Return the (x, y) coordinate for the center point of the cell that contains the specified text.  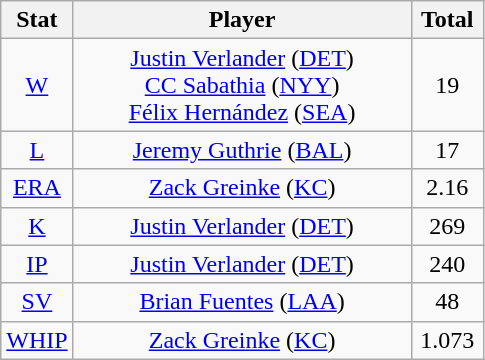
SV (37, 302)
ERA (37, 188)
W (37, 85)
48 (447, 302)
Brian Fuentes (LAA) (242, 302)
19 (447, 85)
240 (447, 264)
17 (447, 150)
Stat (37, 20)
L (37, 150)
Justin Verlander (DET)CC Sabathia (NYY)Félix Hernández (SEA) (242, 85)
Jeremy Guthrie (BAL) (242, 150)
Player (242, 20)
Total (447, 20)
K (37, 226)
2.16 (447, 188)
1.073 (447, 340)
IP (37, 264)
WHIP (37, 340)
269 (447, 226)
